Output the (x, y) coordinate of the center of the cell containing the given text.  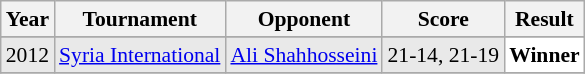
2012 (28, 55)
Score (443, 19)
Result (544, 19)
Ali Shahhosseini (304, 55)
Syria International (140, 55)
21-14, 21-19 (443, 55)
Opponent (304, 19)
Year (28, 19)
Tournament (140, 19)
Winner (544, 55)
